Locate the cell with the specified text and output its [X, Y] center coordinate. 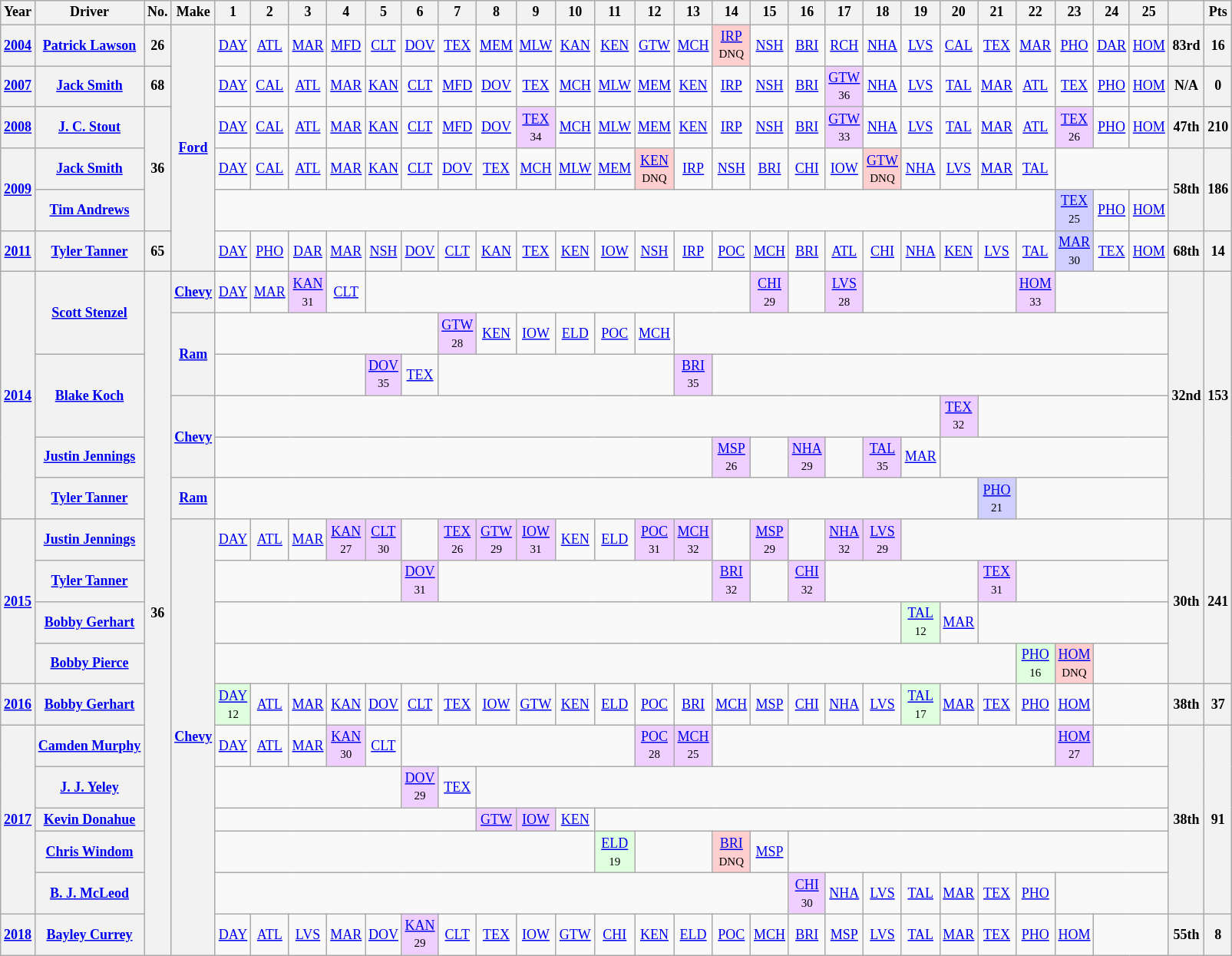
26 [158, 45]
2004 [18, 45]
2011 [18, 251]
Camden Murphy [89, 746]
1 [233, 12]
GTW28 [457, 334]
LVS29 [883, 540]
2016 [18, 705]
7 [457, 12]
4 [346, 12]
CHI30 [807, 894]
TAL35 [883, 458]
55th [1187, 934]
LVS28 [844, 293]
GTW29 [497, 540]
J. J. Yeley [89, 787]
12 [655, 12]
11 [615, 12]
2017 [18, 819]
Tim Andrews [89, 210]
RCH [844, 45]
J. C. Stout [89, 127]
NHA32 [844, 540]
KAN31 [308, 293]
15 [770, 12]
Patrick Lawson [89, 45]
19 [920, 12]
MSP29 [770, 540]
Chris Windom [89, 852]
TEX25 [1075, 210]
Blake Koch [89, 395]
TAL17 [920, 705]
17 [844, 12]
N/A [1187, 87]
CHI29 [770, 293]
0 [1218, 87]
153 [1218, 395]
CLT30 [384, 540]
2 [270, 12]
68th [1187, 251]
GTWDNQ [883, 169]
KAN27 [346, 540]
DOV31 [420, 581]
20 [959, 12]
2007 [18, 87]
Bayley Currey [89, 934]
PHO21 [997, 498]
TAL12 [920, 622]
ELD19 [615, 852]
5 [384, 12]
Driver [89, 12]
TEX32 [959, 416]
32nd [1187, 395]
KAN30 [346, 746]
2015 [18, 602]
MAR30 [1075, 251]
No. [158, 12]
30th [1187, 602]
241 [1218, 602]
NHA29 [807, 458]
B. J. McLeod [89, 894]
18 [883, 12]
Bobby Pierce [89, 663]
GTW33 [844, 127]
MCH32 [693, 540]
9 [536, 12]
BRIDNQ [732, 852]
2018 [18, 934]
HOM33 [1035, 293]
24 [1111, 12]
37 [1218, 705]
DOV29 [420, 787]
Scott Stenzel [89, 313]
21 [997, 12]
HOM27 [1075, 746]
2008 [18, 127]
PHO16 [1035, 663]
HOMDNQ [1075, 663]
Make [193, 12]
22 [1035, 12]
47th [1187, 127]
GTW36 [844, 87]
POC28 [655, 746]
BRI35 [693, 375]
MSP26 [732, 458]
13 [693, 12]
Ford [193, 148]
IRPDNQ [732, 45]
25 [1148, 12]
23 [1075, 12]
6 [420, 12]
3 [308, 12]
DAY12 [233, 705]
91 [1218, 819]
KAN29 [420, 934]
BRI32 [732, 581]
MCH25 [693, 746]
Kevin Donahue [89, 820]
210 [1218, 127]
IOW31 [536, 540]
KENDNQ [655, 169]
65 [158, 251]
10 [576, 12]
83rd [1187, 45]
Pts [1218, 12]
TEX34 [536, 127]
2009 [18, 189]
TEX31 [997, 581]
POC31 [655, 540]
58th [1187, 189]
186 [1218, 189]
CHI32 [807, 581]
Year [18, 12]
DOV35 [384, 375]
68 [158, 87]
2014 [18, 395]
